Determine the (x, y) coordinate at the center of the cell enclosing the given text.  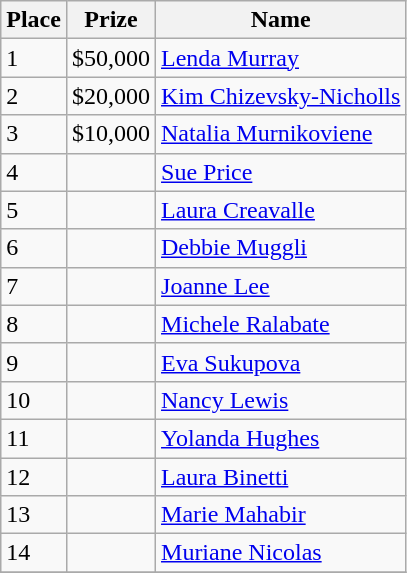
Kim Chizevsky-Nicholls (281, 96)
Debbie Muggli (281, 248)
Prize (110, 20)
10 (34, 400)
Muriane Nicolas (281, 553)
Lenda Murray (281, 58)
Joanne Lee (281, 286)
Laura Creavalle (281, 210)
Name (281, 20)
5 (34, 210)
14 (34, 553)
2 (34, 96)
4 (34, 172)
Marie Mahabir (281, 515)
11 (34, 438)
$20,000 (110, 96)
3 (34, 134)
Yolanda Hughes (281, 438)
13 (34, 515)
Nancy Lewis (281, 400)
7 (34, 286)
Eva Sukupova (281, 362)
1 (34, 58)
Natalia Murnikoviene (281, 134)
12 (34, 477)
$10,000 (110, 134)
Laura Binetti (281, 477)
$50,000 (110, 58)
Michele Ralabate (281, 324)
9 (34, 362)
8 (34, 324)
Place (34, 20)
Sue Price (281, 172)
6 (34, 248)
